For the text-containing cell, return its midpoint in (X, Y) coordinate format. 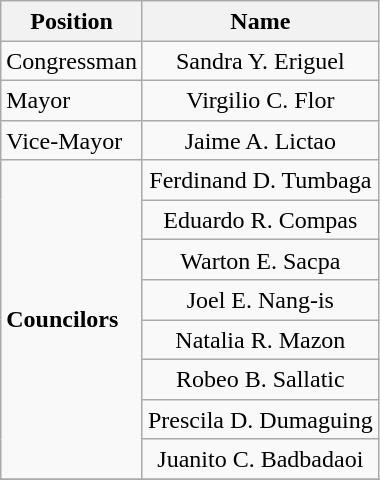
Eduardo R. Compas (260, 220)
Sandra Y. Eriguel (260, 61)
Joel E. Nang-is (260, 300)
Natalia R. Mazon (260, 340)
Virgilio C. Flor (260, 100)
Ferdinand D. Tumbaga (260, 180)
Vice-Mayor (72, 140)
Robeo B. Sallatic (260, 379)
Jaime A. Lictao (260, 140)
Mayor (72, 100)
Congressman (72, 61)
Warton E. Sacpa (260, 260)
Councilors (72, 320)
Name (260, 21)
Position (72, 21)
Juanito C. Badbadaoi (260, 459)
Prescila D. Dumaguing (260, 419)
